Scan for the cell matching the given text and deliver its (x, y) coordinate at center. 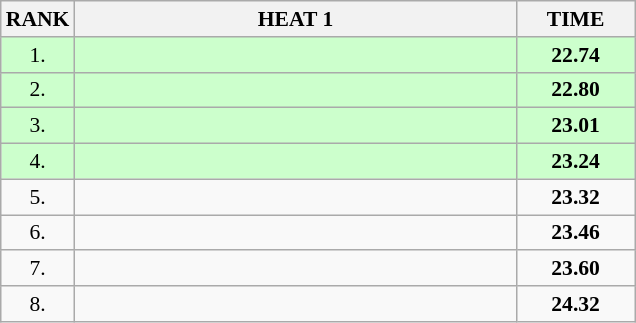
3. (38, 126)
4. (38, 162)
22.80 (576, 90)
23.01 (576, 126)
1. (38, 55)
22.74 (576, 55)
HEAT 1 (295, 19)
2. (38, 90)
5. (38, 197)
23.60 (576, 269)
23.32 (576, 197)
7. (38, 269)
23.46 (576, 233)
23.24 (576, 162)
8. (38, 304)
24.32 (576, 304)
6. (38, 233)
RANK (38, 19)
TIME (576, 19)
